For the text-containing cell, return its midpoint in (x, y) coordinate format. 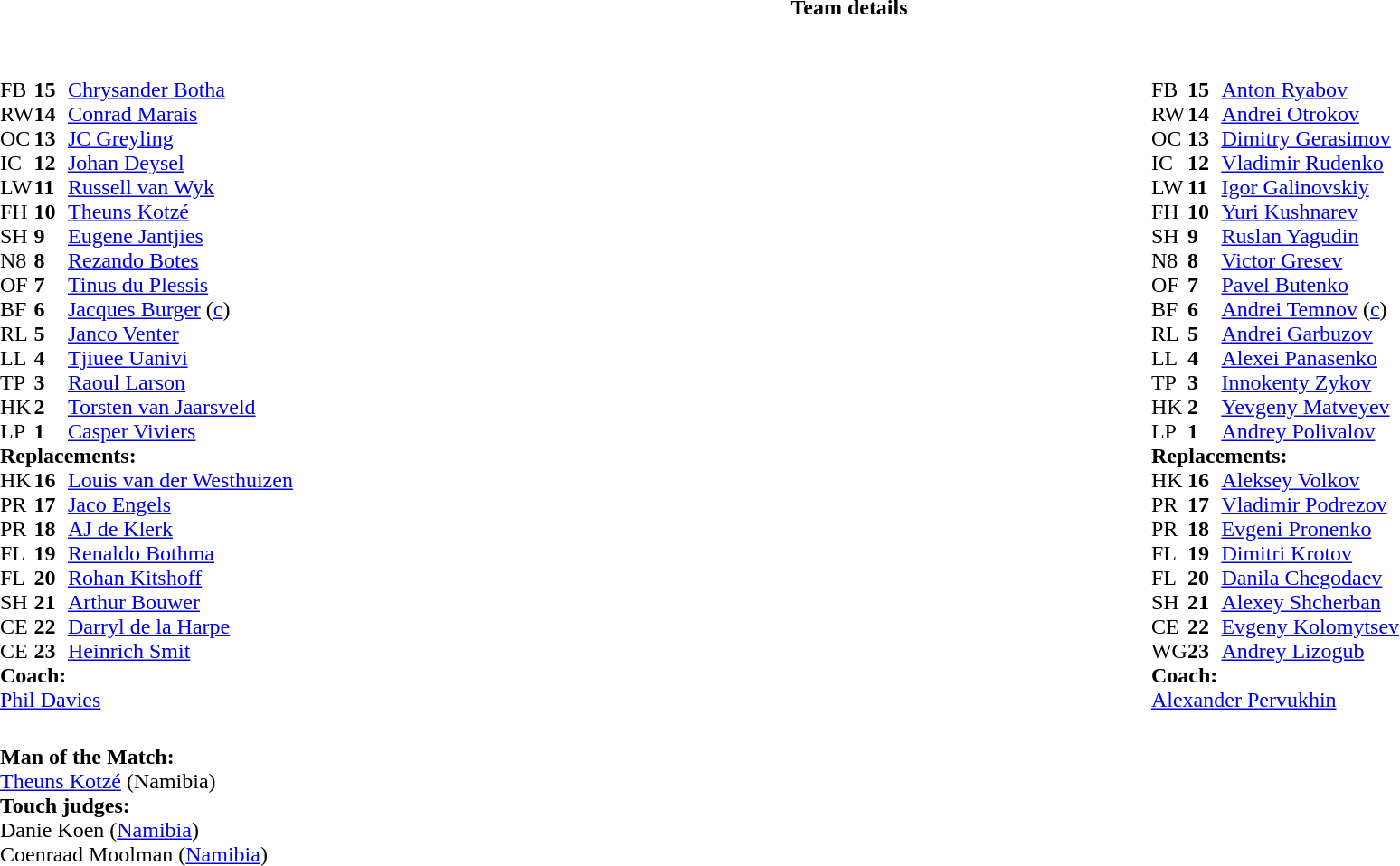
Rezando Botes (181, 260)
Tinus du Plessis (181, 286)
Russell van Wyk (181, 188)
AJ de Klerk (181, 530)
Darryl de la Harpe (181, 627)
Janco Venter (181, 334)
Innokenty Zykov (1310, 383)
Alexei Panasenko (1310, 358)
Casper Viviers (181, 432)
Dimitry Gerasimov (1310, 139)
Dimitri Krotov (1310, 553)
Andrey Polivalov (1310, 432)
Phil Davies (147, 700)
Renaldo Bothma (181, 553)
Pavel Butenko (1310, 286)
Yuri Kushnarev (1310, 212)
Alexander Pervukhin (1275, 700)
Yevgeny Matveyev (1310, 407)
Ruslan Yagudin (1310, 237)
Vladimir Rudenko (1310, 163)
Jacques Burger (c) (181, 309)
Conrad Marais (181, 114)
Igor Galinovskiy (1310, 188)
Heinrich Smit (181, 651)
Vladimir Podrezov (1310, 504)
Chrysander Botha (181, 90)
Raoul Larson (181, 383)
Andrei Otrokov (1310, 114)
Eugene Jantjies (181, 237)
Andrey Lizogub (1310, 651)
Evgeny Kolomytsev (1310, 627)
Torsten van Jaarsveld (181, 407)
Victor Gresev (1310, 260)
Andrei Temnov (c) (1310, 309)
JC Greyling (181, 139)
Aleksey Volkov (1310, 481)
Jaco Engels (181, 504)
Louis van der Westhuizen (181, 481)
Anton Ryabov (1310, 90)
Rohan Kitshoff (181, 579)
Johan Deysel (181, 163)
Evgeni Pronenko (1310, 530)
Danila Chegodaev (1310, 579)
Theuns Kotzé (181, 212)
Andrei Garbuzov (1310, 334)
Tjiuee Uanivi (181, 358)
Arthur Bouwer (181, 602)
Alexey Shcherban (1310, 602)
WG (1169, 651)
